Capture the cell that displays the provided text and extract its (X, Y) central coordinate. 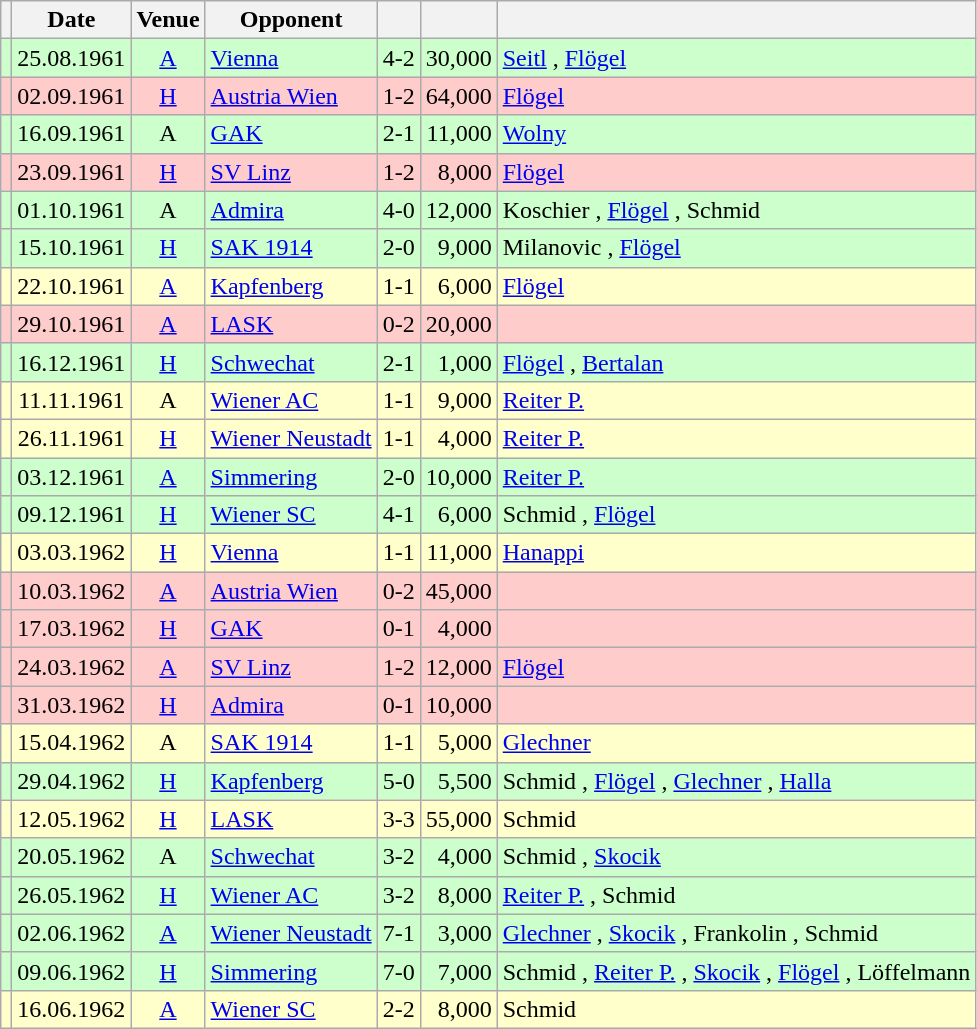
25.08.1961 (72, 58)
29.10.1961 (72, 324)
29.04.1962 (72, 781)
4-1 (398, 515)
Koschier , Flögel , Schmid (736, 210)
17.03.1962 (72, 629)
02.09.1961 (72, 96)
1,000 (458, 362)
15.04.1962 (72, 743)
02.06.1962 (72, 933)
03.12.1961 (72, 477)
09.06.1962 (72, 971)
Schmid , Reiter P. , Skocik , Flögel , Löffelmann (736, 971)
12.05.1962 (72, 819)
24.03.1962 (72, 667)
15.10.1961 (72, 248)
16.09.1961 (72, 134)
Seitl , Flögel (736, 58)
Hanappi (736, 553)
Wolny (736, 134)
5-0 (398, 781)
Schmid , Flögel , Glechner , Halla (736, 781)
Schmid , Flögel (736, 515)
26.11.1961 (72, 438)
31.03.1962 (72, 705)
4-0 (398, 210)
Venue (168, 20)
5,000 (458, 743)
03.03.1962 (72, 553)
Opponent (291, 20)
3,000 (458, 933)
26.05.1962 (72, 895)
45,000 (458, 591)
2-2 (398, 1009)
5,500 (458, 781)
55,000 (458, 819)
Milanovic , Flögel (736, 248)
20.05.1962 (72, 857)
Schmid , Skocik (736, 857)
Date (72, 20)
4-2 (398, 58)
Glechner (736, 743)
64,000 (458, 96)
09.12.1961 (72, 515)
Reiter P. , Schmid (736, 895)
20,000 (458, 324)
Flögel , Bertalan (736, 362)
16.12.1961 (72, 362)
30,000 (458, 58)
16.06.1962 (72, 1009)
10.03.1962 (72, 591)
7-1 (398, 933)
3-3 (398, 819)
23.09.1961 (72, 172)
22.10.1961 (72, 286)
Glechner , Skocik , Frankolin , Schmid (736, 933)
7-0 (398, 971)
11.11.1961 (72, 400)
01.10.1961 (72, 210)
7,000 (458, 971)
